From the cell containing the given text, extract its center point as (X, Y) coordinate. 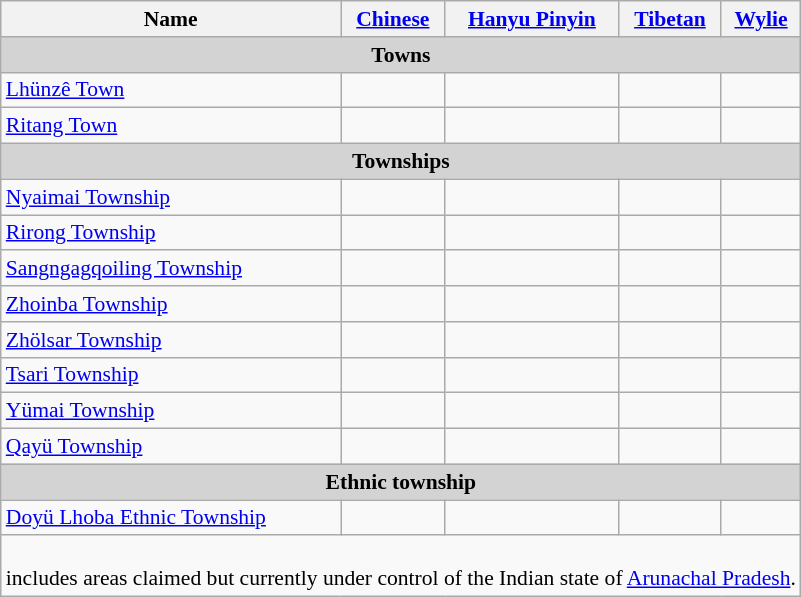
Rirong Township (171, 233)
Chinese (392, 19)
Yümai Township (171, 411)
Wylie (761, 19)
Tsari Township (171, 375)
Ethnic township (401, 482)
Ritang Town (171, 126)
Nyaimai Township (171, 197)
Townships (401, 162)
Towns (401, 55)
Name (171, 19)
Sangngagqoiling Township (171, 269)
Zhölsar Township (171, 340)
Zhoinba Township (171, 304)
Qayü Township (171, 447)
Hanyu Pinyin (532, 19)
Lhünzê Town (171, 90)
includes areas claimed but currently under control of the Indian state of Arunachal Pradesh. (401, 566)
Doyü Lhoba Ethnic Township (171, 518)
Tibetan (670, 19)
